Scan for the cell matching the given text and deliver its (x, y) coordinate at center. 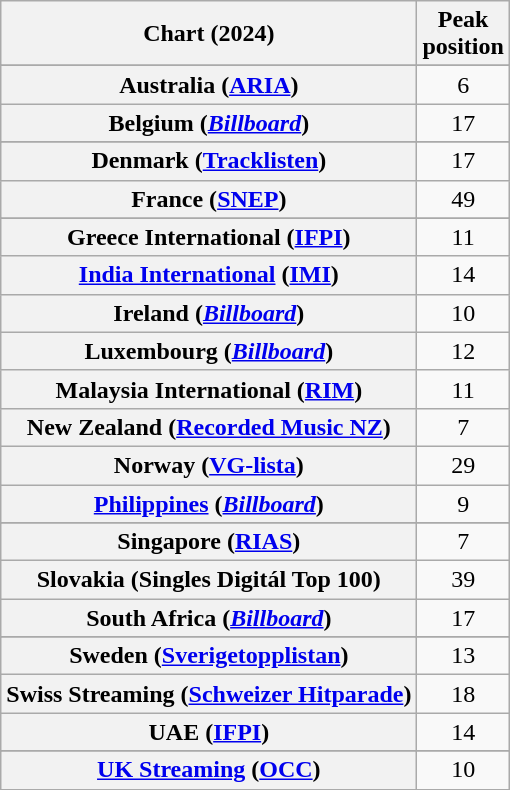
12 (463, 351)
39 (463, 580)
Malaysia International (RIM) (209, 389)
9 (463, 503)
Denmark (Tracklisten) (209, 161)
49 (463, 199)
UAE (IFPI) (209, 732)
Luxembourg (Billboard) (209, 351)
Slovakia (Singles Digitál Top 100) (209, 580)
Greece International (IFPI) (209, 237)
Belgium (Billboard) (209, 123)
New Zealand (Recorded Music NZ) (209, 427)
29 (463, 465)
Philippines (Billboard) (209, 503)
South Africa (Billboard) (209, 618)
Singapore (RIAS) (209, 542)
France (SNEP) (209, 199)
Ireland (Billboard) (209, 313)
Sweden (Sverigetopplistan) (209, 656)
Swiss Streaming (Schweizer Hitparade) (209, 694)
13 (463, 656)
Peakposition (463, 34)
Australia (ARIA) (209, 85)
18 (463, 694)
Norway (VG-lista) (209, 465)
UK Streaming (OCC) (209, 770)
India International (IMI) (209, 275)
Chart (2024) (209, 34)
6 (463, 85)
